From the cell containing the given text, extract its center point as (X, Y) coordinate. 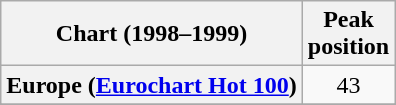
Europe (Eurochart Hot 100) (152, 85)
43 (348, 85)
Peakposition (348, 34)
Chart (1998–1999) (152, 34)
